Find where the given text appears and provide that cell's center as [x, y] coordinate. 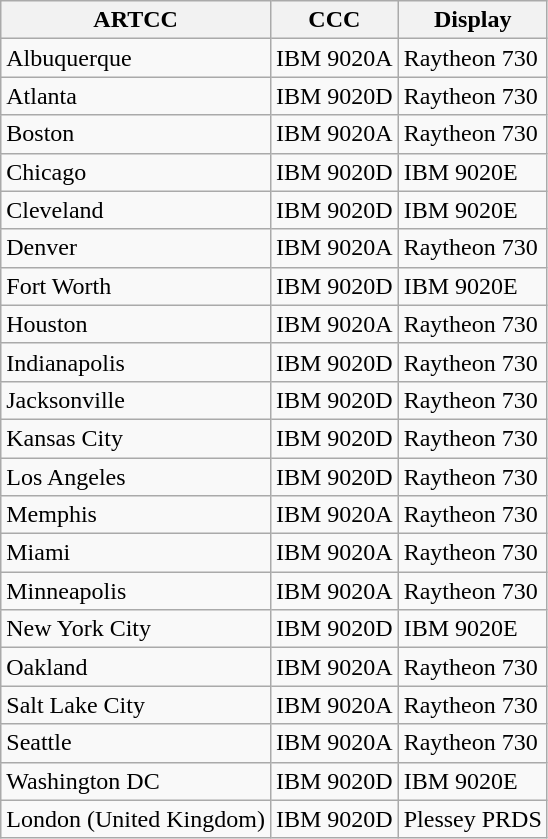
Plessey PRDS [472, 819]
Cleveland [136, 210]
ARTCC [136, 20]
Albuquerque [136, 58]
Chicago [136, 172]
Jacksonville [136, 400]
Atlanta [136, 96]
Boston [136, 134]
Salt Lake City [136, 705]
Kansas City [136, 438]
Houston [136, 324]
Minneapolis [136, 591]
Denver [136, 248]
New York City [136, 629]
Fort Worth [136, 286]
Indianapolis [136, 362]
London (United Kingdom) [136, 819]
Los Angeles [136, 477]
Miami [136, 553]
Memphis [136, 515]
Seattle [136, 743]
CCC [334, 20]
Oakland [136, 667]
Washington DC [136, 781]
Display [472, 20]
